Detect which cell encompasses the target text, then output its [X, Y] center coordinate. 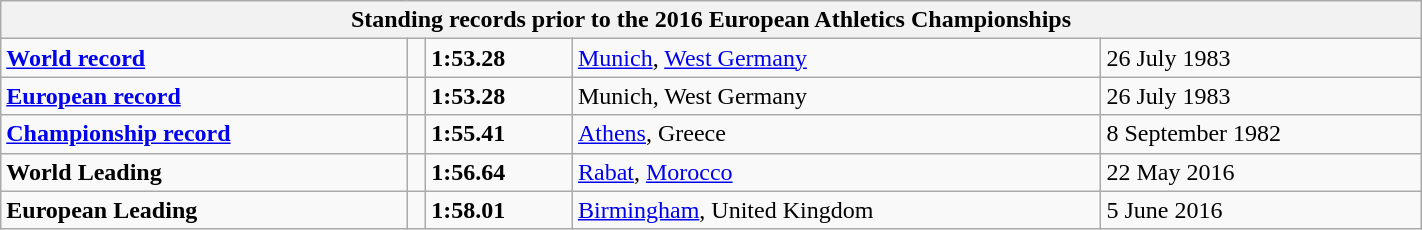
22 May 2016 [1261, 172]
World record [204, 58]
Championship record [204, 134]
Athens, Greece [836, 134]
5 June 2016 [1261, 210]
8 September 1982 [1261, 134]
Rabat, Morocco [836, 172]
1:58.01 [500, 210]
European record [204, 96]
Birmingham, United Kingdom [836, 210]
Standing records prior to the 2016 European Athletics Championships [711, 20]
World Leading [204, 172]
1:55.41 [500, 134]
1:56.64 [500, 172]
European Leading [204, 210]
